Pinpoint the cell where the given text exists, returning its (X, Y) midpoint coordinate. 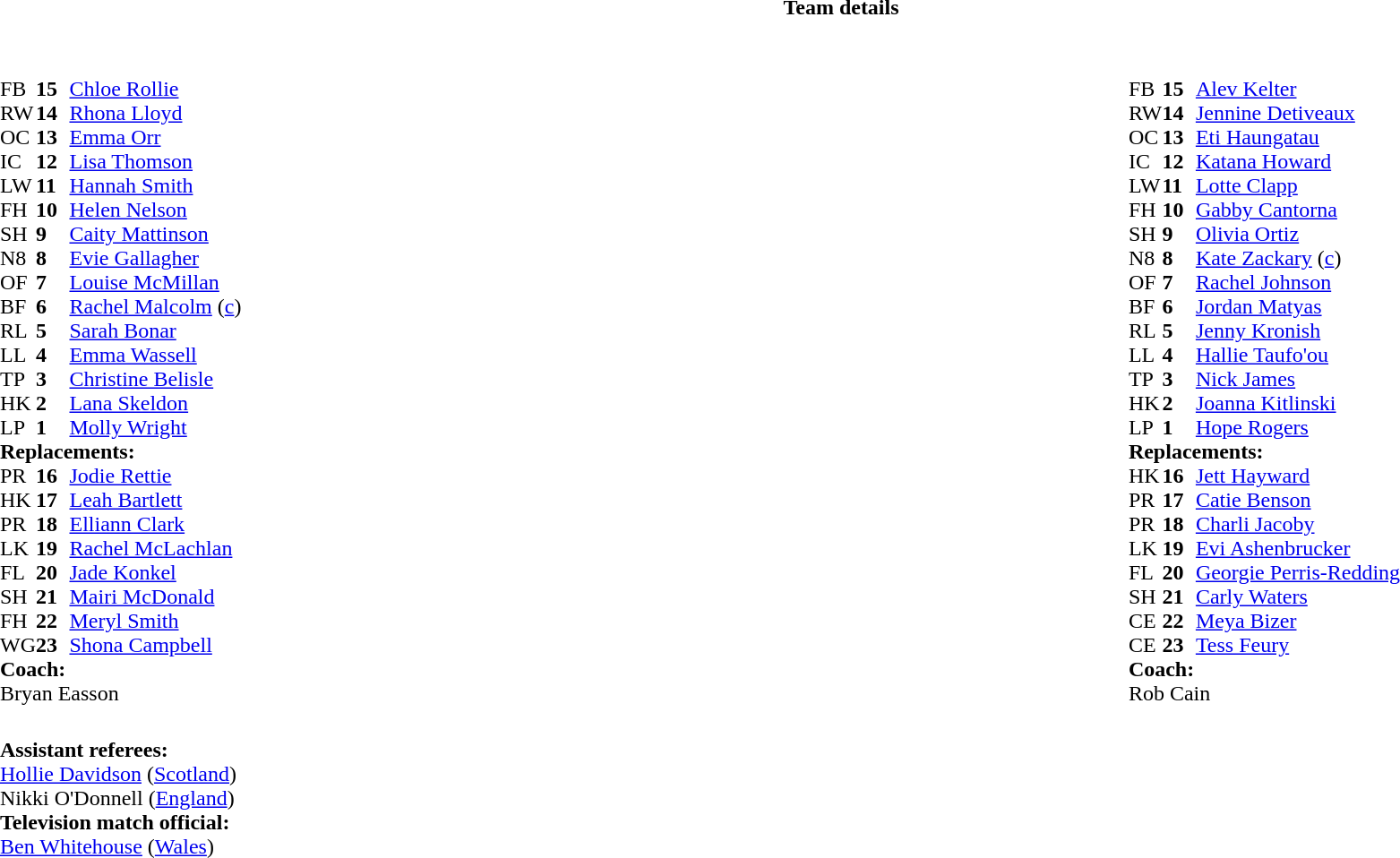
Helen Nelson (155, 210)
Chloe Rollie (155, 90)
Emma Wassell (155, 355)
Rob Cain (1265, 693)
Alev Kelter (1298, 90)
Mairi McDonald (155, 596)
Lana Skeldon (155, 403)
Georgie Perris-Redding (1298, 573)
Shona Campbell (155, 645)
Evie Gallagher (155, 258)
Jade Konkel (155, 573)
Louise McMillan (155, 283)
Caity Mattinson (155, 235)
Olivia Ortiz (1298, 235)
Tess Feury (1298, 645)
Meya Bizer (1298, 622)
Rachel McLachlan (155, 548)
Jodie Rettie (155, 476)
Jennine Detiveaux (1298, 113)
Gabby Cantorna (1298, 210)
Elliann Clark (155, 525)
Nick James (1298, 380)
Jett Hayward (1298, 476)
Rhona Lloyd (155, 113)
Kate Zackary (c) (1298, 258)
Molly Wright (155, 428)
Christine Belisle (155, 380)
Evi Ashenbrucker (1298, 548)
Hope Rogers (1298, 428)
Katana Howard (1298, 161)
Sarah Bonar (155, 331)
Charli Jacoby (1298, 525)
WG (18, 645)
Eti Haungatau (1298, 138)
Lisa Thomson (155, 161)
Hannah Smith (155, 186)
Emma Orr (155, 138)
Meryl Smith (155, 622)
Jordan Matyas (1298, 306)
Rachel Malcolm (c) (155, 306)
Jenny Kronish (1298, 331)
Joanna Kitlinski (1298, 403)
Lotte Clapp (1298, 186)
Hallie Taufo'ou (1298, 355)
Carly Waters (1298, 596)
Leah Bartlett (155, 500)
Rachel Johnson (1298, 283)
Bryan Easson (120, 693)
Catie Benson (1298, 500)
